Return [X, Y] of the center of cell containing provided text 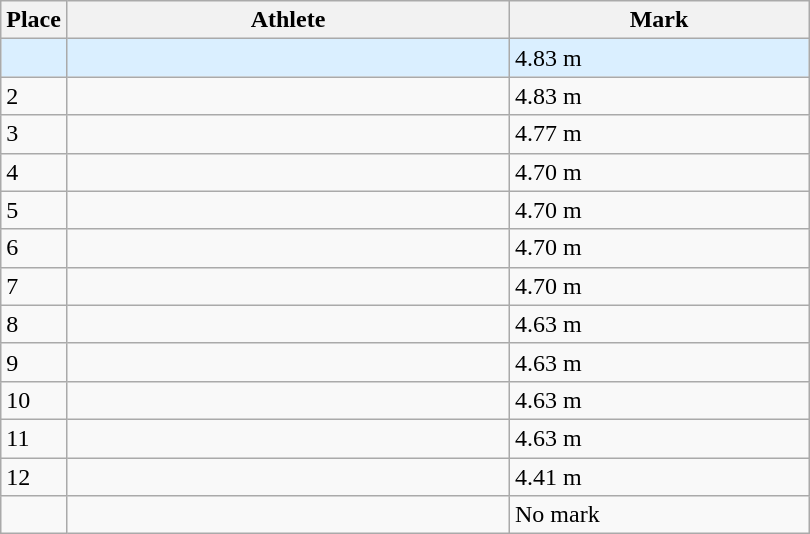
4.41 m [660, 477]
6 [34, 248]
9 [34, 362]
3 [34, 134]
5 [34, 210]
4 [34, 172]
Athlete [288, 20]
4.77 m [660, 134]
7 [34, 286]
2 [34, 96]
8 [34, 324]
10 [34, 400]
No mark [660, 515]
11 [34, 438]
Place [34, 20]
Mark [660, 20]
12 [34, 477]
